From the cell containing the given text, extract its center point as [x, y] coordinate. 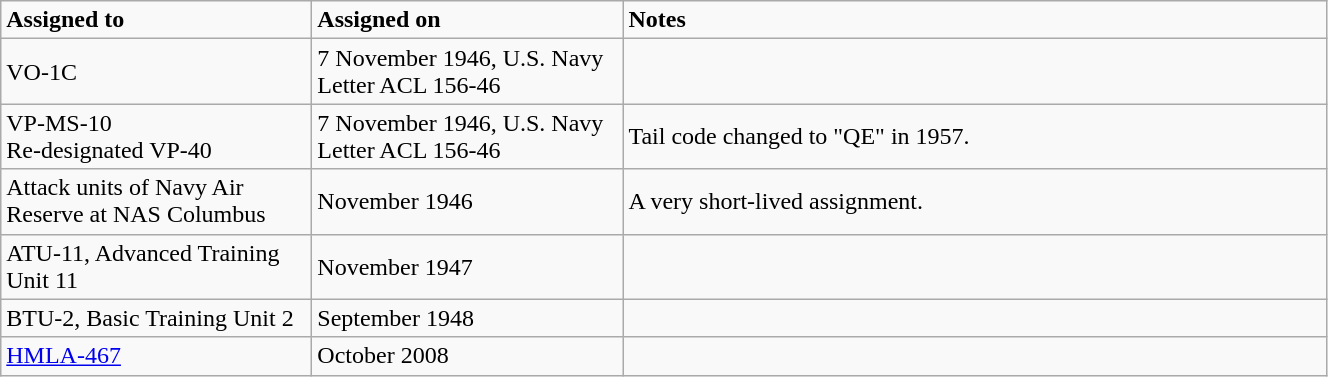
Attack units of Navy Air Reserve at NAS Columbus [156, 202]
HMLA-467 [156, 356]
VO-1C [156, 72]
Notes [975, 20]
November 1947 [468, 266]
VP-MS-10Re-designated VP-40 [156, 136]
October 2008 [468, 356]
Assigned to [156, 20]
Tail code changed to "QE" in 1957. [975, 136]
Assigned on [468, 20]
BTU-2, Basic Training Unit 2 [156, 318]
ATU-11, Advanced Training Unit 11 [156, 266]
A very short-lived assignment. [975, 202]
November 1946 [468, 202]
September 1948 [468, 318]
